Pinpoint the cell where the given text exists, returning its [x, y] midpoint coordinate. 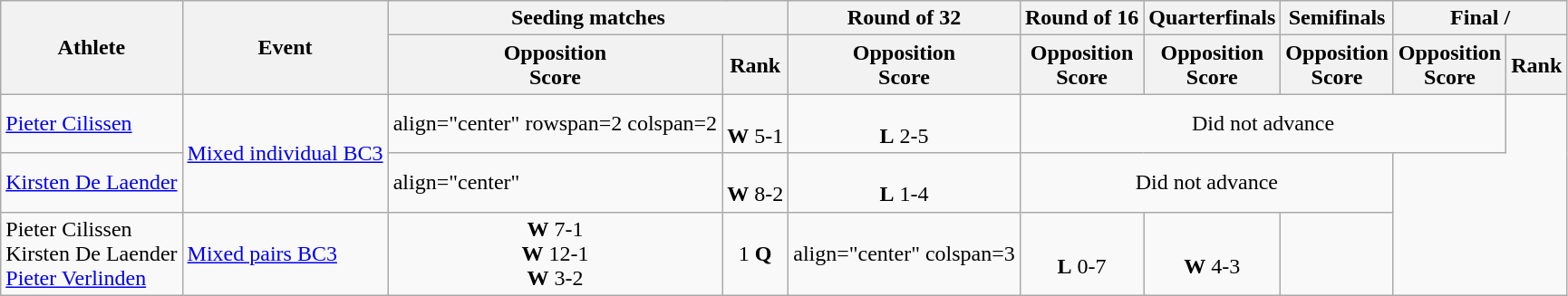
Pieter Cilissen Kirsten De Laender Pieter Verlinden [92, 253]
Round of 16 [1081, 18]
Final / [1480, 18]
W 4-3 [1213, 253]
L 2-5 [905, 123]
W 7-1 W 12-1 W 3-2 [555, 253]
align="center" colspan=3 [905, 253]
W 8-2 [756, 183]
Mixed pairs BC3 [285, 253]
L 0-7 [1081, 253]
L 1-4 [905, 183]
Kirsten De Laender [92, 183]
1 Q [756, 253]
align="center" [555, 183]
W 5-1 [756, 123]
Semifinals [1337, 18]
Event [285, 47]
Quarterfinals [1213, 18]
Seeding matches [588, 18]
Mixed individual BC3 [285, 153]
Round of 32 [905, 18]
Pieter Cilissen [92, 123]
align="center" rowspan=2 colspan=2 [555, 123]
Athlete [92, 47]
